Find where the given text appears and provide that cell's center as [X, Y] coordinate. 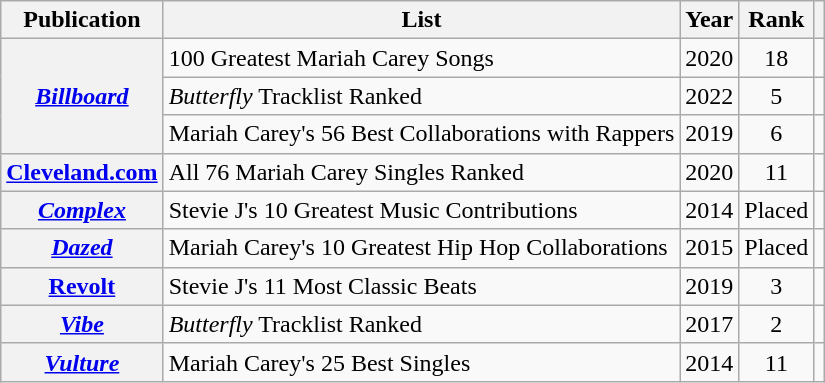
Billboard [82, 96]
2022 [710, 96]
Complex [82, 210]
2 [776, 324]
18 [776, 58]
Mariah Carey's 56 Best Collaborations with Rappers [422, 134]
Stevie J's 10 Greatest Music Contributions [422, 210]
Year [710, 20]
All 76 Mariah Carey Singles Ranked [422, 172]
2015 [710, 248]
Mariah Carey's 25 Best Singles [422, 362]
Publication [82, 20]
6 [776, 134]
Dazed [82, 248]
Vibe [82, 324]
Revolt [82, 286]
Stevie J's 11 Most Classic Beats [422, 286]
3 [776, 286]
Cleveland.com [82, 172]
2017 [710, 324]
100 Greatest Mariah Carey Songs [422, 58]
Vulture [82, 362]
Mariah Carey's 10 Greatest Hip Hop Collaborations [422, 248]
List [422, 20]
5 [776, 96]
Rank [776, 20]
